Identify which cell holds the provided text, then report its (X, Y) central coordinate. 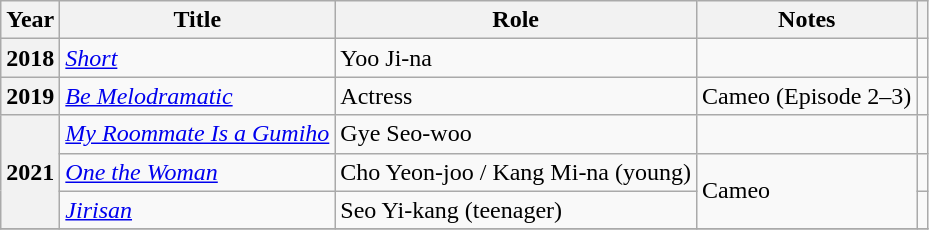
Jirisan (198, 210)
Cameo (807, 191)
Seo Yi-kang (teenager) (516, 210)
One the Woman (198, 172)
Notes (807, 20)
Actress (516, 96)
2019 (30, 96)
Gye Seo-woo (516, 134)
Short (198, 58)
Title (198, 20)
Yoo Ji-na (516, 58)
Be Melodramatic (198, 96)
Year (30, 20)
My Roommate Is a Gumiho (198, 134)
Cameo (Episode 2–3) (807, 96)
2021 (30, 172)
Cho Yeon-joo / Kang Mi-na (young) (516, 172)
Role (516, 20)
2018 (30, 58)
